Identify which cell holds the provided text, then report its (x, y) central coordinate. 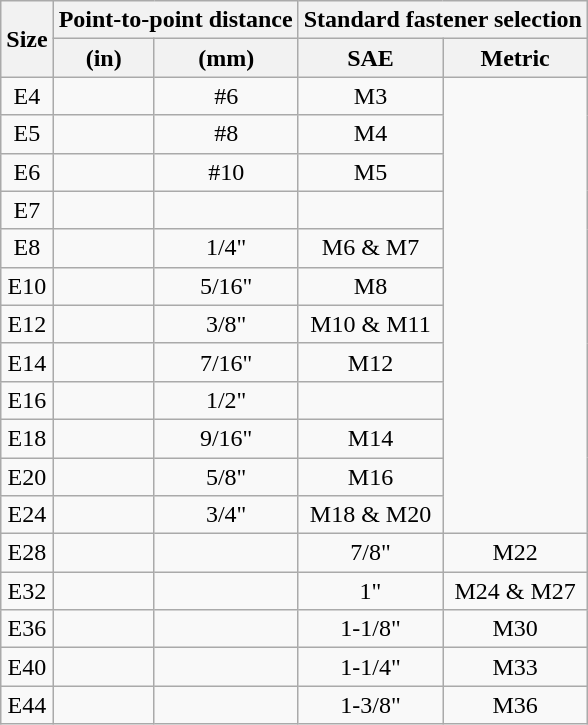
M5 (370, 172)
1-1/8" (370, 629)
M12 (370, 362)
M16 (370, 477)
SAE (370, 58)
M36 (516, 705)
(mm) (226, 58)
M4 (370, 134)
E5 (27, 134)
E20 (27, 477)
7/8" (370, 553)
M6 & M7 (370, 248)
9/16" (226, 438)
E24 (27, 515)
E6 (27, 172)
M14 (370, 438)
E4 (27, 96)
E18 (27, 438)
E8 (27, 248)
E32 (27, 591)
M22 (516, 553)
E10 (27, 286)
1" (370, 591)
1-1/4" (370, 667)
#6 (226, 96)
1-3/8" (370, 705)
#10 (226, 172)
1/2" (226, 400)
E12 (27, 324)
1/4" (226, 248)
Metric (516, 58)
5/8" (226, 477)
(in) (104, 58)
7/16" (226, 362)
M24 & M27 (516, 591)
M30 (516, 629)
E7 (27, 210)
3/4" (226, 515)
Point-to-point distance (176, 20)
E40 (27, 667)
E14 (27, 362)
M10 & M11 (370, 324)
E28 (27, 553)
M3 (370, 96)
M18 & M20 (370, 515)
#8 (226, 134)
E44 (27, 705)
5/16" (226, 286)
E16 (27, 400)
E36 (27, 629)
3/8" (226, 324)
M33 (516, 667)
M8 (370, 286)
Standard fastener selection (442, 20)
Size (27, 39)
